Extract the [X, Y] coordinate from the center of the cell holding the provided text.  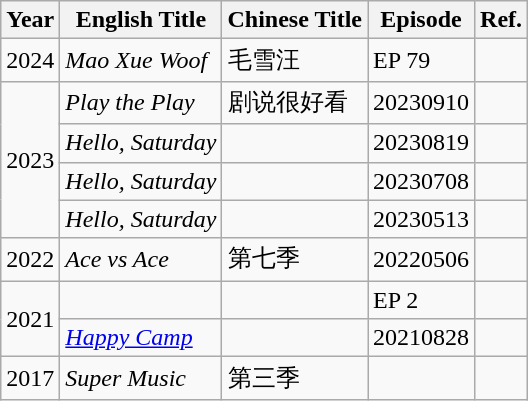
Mao Xue Woof [141, 60]
Ref. [502, 20]
20210828 [422, 338]
2021 [30, 319]
Super Music [141, 378]
毛雪汪 [295, 60]
第三季 [295, 378]
2023 [30, 160]
20230910 [422, 102]
2017 [30, 378]
剧说很好看 [295, 102]
English Title [141, 20]
Happy Camp [141, 338]
第七季 [295, 260]
2024 [30, 60]
20220506 [422, 260]
20230819 [422, 143]
20230513 [422, 219]
Ace vs Ace [141, 260]
EP 79 [422, 60]
Year [30, 20]
Episode [422, 20]
EP 2 [422, 300]
2022 [30, 260]
Chinese Title [295, 20]
20230708 [422, 181]
Play the Play [141, 102]
